Provide the (X, Y) coordinate of the cell's center where the given text is located.  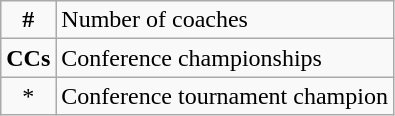
Conference tournament champion (225, 96)
CCs (28, 58)
* (28, 96)
# (28, 20)
Number of coaches (225, 20)
Conference championships (225, 58)
